Scan for the cell matching the given text and deliver its (x, y) coordinate at center. 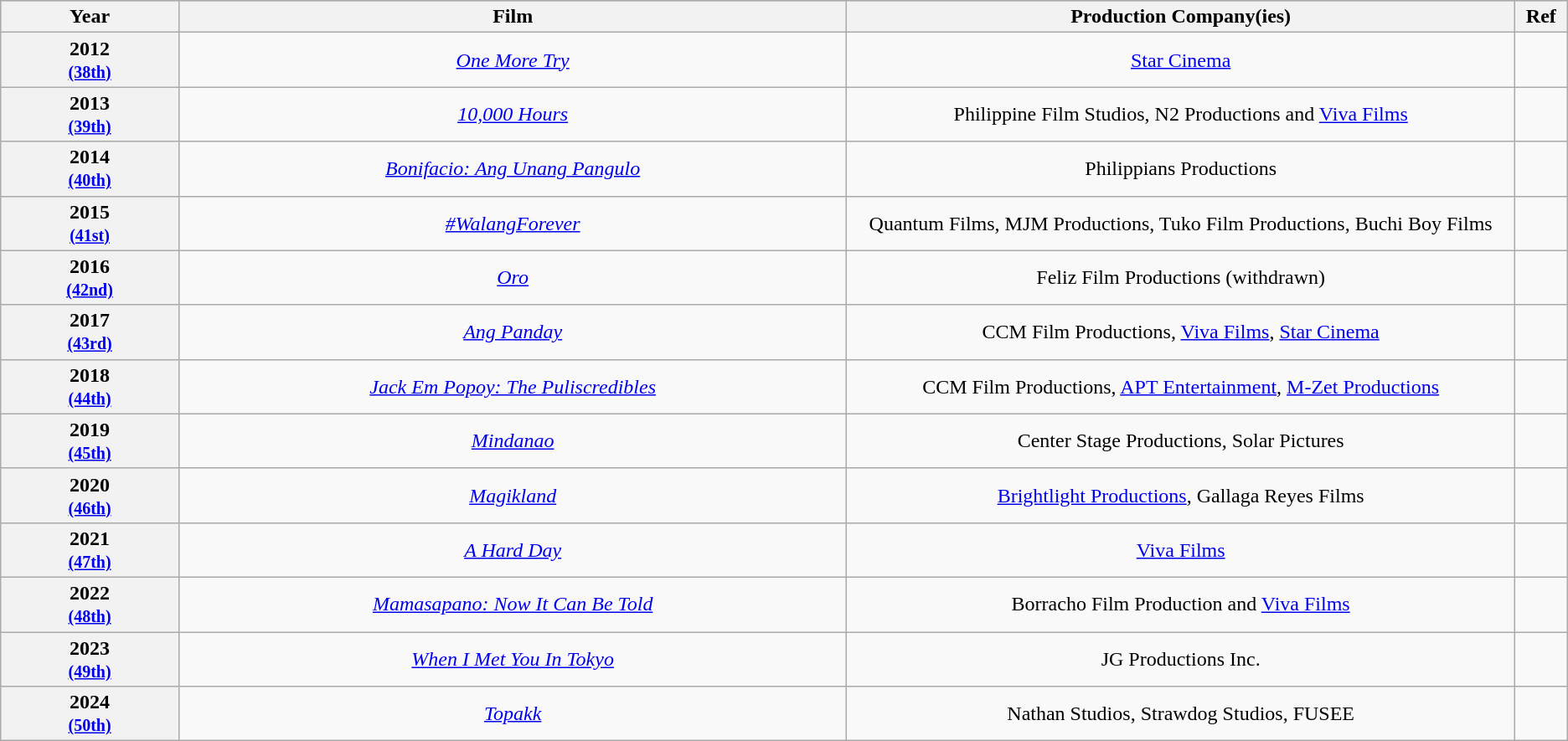
2015 (41st) (90, 223)
2017 (43rd) (90, 332)
Philippians Productions (1181, 169)
One More Try (513, 60)
A Hard Day (513, 549)
Jack Em Popoy: The Puliscredibles (513, 387)
Center Stage Productions, Solar Pictures (1181, 440)
Mamasapano: Now It Can Be Told (513, 605)
CCM Film Productions, APT Entertainment, M-Zet Productions (1181, 387)
2024 (50th) (90, 713)
JG Productions Inc. (1181, 658)
Production Company(ies) (1181, 17)
10,000 Hours (513, 114)
Mindanao (513, 440)
Philippine Film Studios, N2 Productions and Viva Films (1181, 114)
Magikland (513, 496)
When I Met You In Tokyo (513, 658)
Nathan Studios, Strawdog Studios, FUSEE (1181, 713)
Ang Panday (513, 332)
2012 (38th) (90, 60)
Ref (1541, 17)
2014 (40th) (90, 169)
2022 (48th) (90, 605)
Viva Films (1181, 549)
2023 (49th) (90, 658)
Oro (513, 278)
2013 (39th) (90, 114)
Quantum Films, MJM Productions, Tuko Film Productions, Buchi Boy Films (1181, 223)
2018 (44th) (90, 387)
Film (513, 17)
CCM Film Productions, Viva Films, Star Cinema (1181, 332)
2016 (42nd) (90, 278)
Feliz Film Productions (withdrawn) (1181, 278)
Topakk (513, 713)
2020 (46th) (90, 496)
Borracho Film Production and Viva Films (1181, 605)
2021 (47th) (90, 549)
Brightlight Productions, Gallaga Reyes Films (1181, 496)
Year (90, 17)
Star Cinema (1181, 60)
Bonifacio: Ang Unang Pangulo (513, 169)
2019 (45th) (90, 440)
#WalangForever (513, 223)
